Return [X, Y] of the center of cell containing provided text 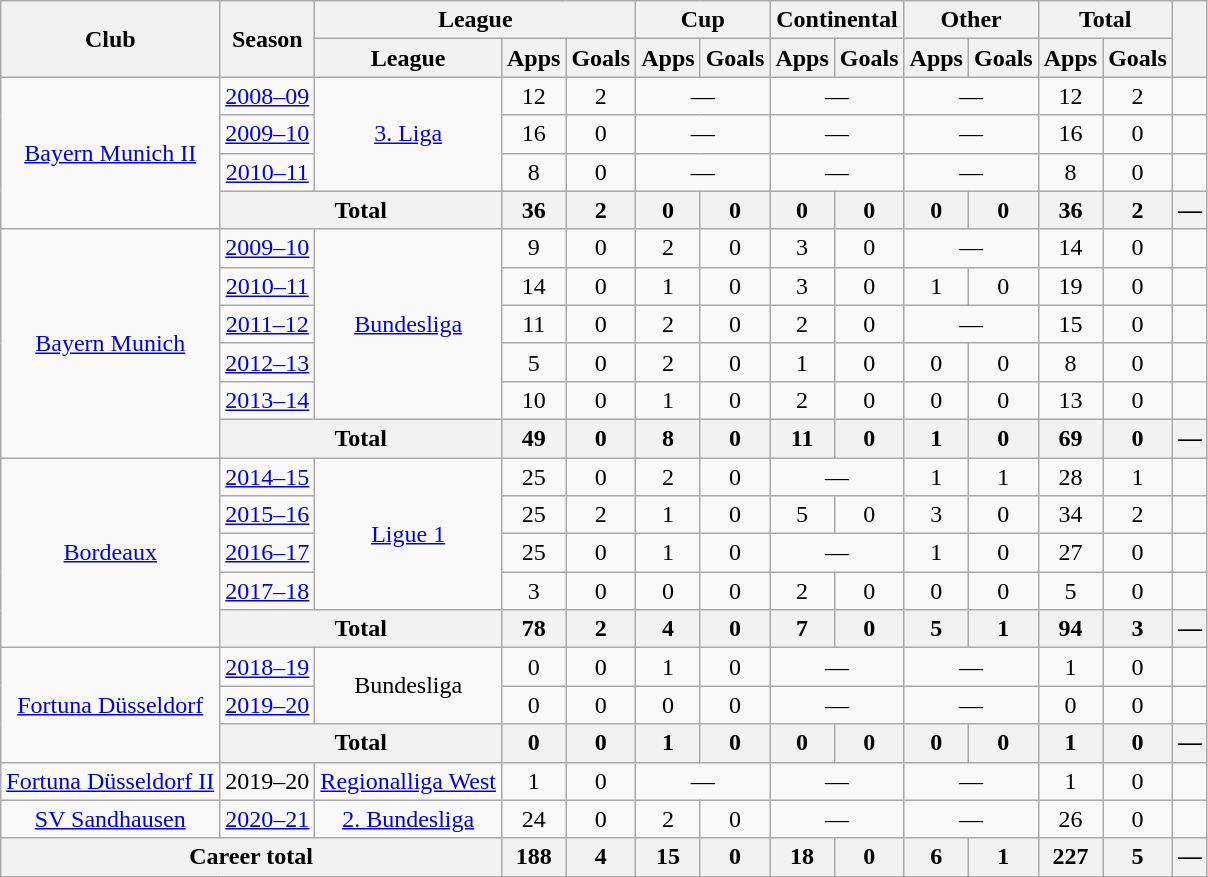
18 [802, 857]
Fortuna Düsseldorf [110, 705]
Continental [837, 20]
Ligue 1 [408, 534]
Season [268, 39]
SV Sandhausen [110, 819]
2015–16 [268, 515]
2012–13 [268, 362]
3. Liga [408, 134]
9 [533, 248]
6 [936, 857]
2013–14 [268, 400]
Club [110, 39]
2020–21 [268, 819]
Cup [703, 20]
49 [533, 438]
2014–15 [268, 477]
24 [533, 819]
Fortuna Düsseldorf II [110, 781]
26 [1070, 819]
Bayern Munich [110, 343]
94 [1070, 629]
Regionalliga West [408, 781]
19 [1070, 286]
34 [1070, 515]
Bordeaux [110, 553]
227 [1070, 857]
2017–18 [268, 591]
2011–12 [268, 324]
7 [802, 629]
2018–19 [268, 667]
2. Bundesliga [408, 819]
28 [1070, 477]
Career total [252, 857]
Bayern Munich II [110, 153]
10 [533, 400]
69 [1070, 438]
188 [533, 857]
2008–09 [268, 96]
2016–17 [268, 553]
13 [1070, 400]
Other [971, 20]
78 [533, 629]
27 [1070, 553]
